Capture the cell that displays the provided text and extract its (X, Y) central coordinate. 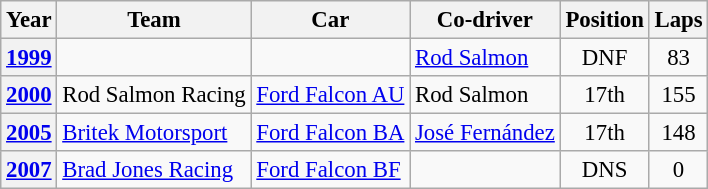
Car (330, 20)
José Fernández (485, 133)
DNF (604, 58)
DNS (604, 170)
Laps (678, 20)
Co-driver (485, 20)
Rod Salmon Racing (154, 95)
Team (154, 20)
155 (678, 95)
83 (678, 58)
0 (678, 170)
2007 (29, 170)
148 (678, 133)
Year (29, 20)
2000 (29, 95)
Ford Falcon BA (330, 133)
Position (604, 20)
Ford Falcon AU (330, 95)
Brad Jones Racing (154, 170)
1999 (29, 58)
Britek Motorsport (154, 133)
2005 (29, 133)
Ford Falcon BF (330, 170)
